Return (X, Y) of the center of cell containing provided text 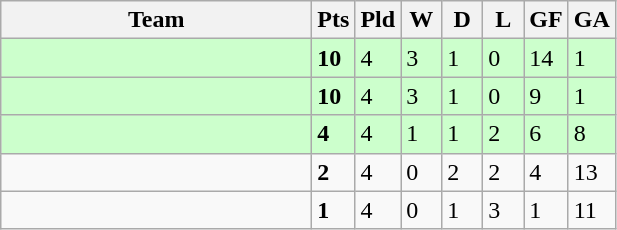
9 (546, 96)
GA (592, 20)
D (462, 20)
L (504, 20)
11 (592, 210)
14 (546, 58)
Pts (334, 20)
Pld (378, 20)
W (422, 20)
6 (546, 134)
GF (546, 20)
Team (156, 20)
8 (592, 134)
13 (592, 172)
